Provide the (x, y) coordinate of the cell's center where the given text is located.  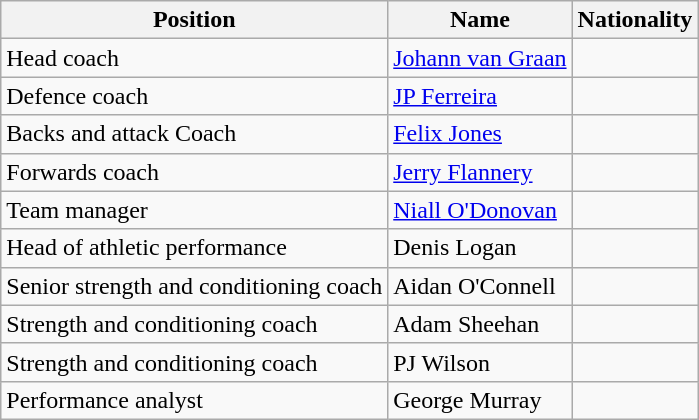
Team manager (194, 210)
Nationality (635, 20)
Jerry Flannery (480, 172)
Performance analyst (194, 400)
George Murray (480, 400)
PJ Wilson (480, 362)
Position (194, 20)
Name (480, 20)
Felix Jones (480, 134)
JP Ferreira (480, 96)
Niall O'Donovan (480, 210)
Defence coach (194, 96)
Backs and attack Coach (194, 134)
Forwards coach (194, 172)
Johann van Graan (480, 58)
Head of athletic performance (194, 248)
Denis Logan (480, 248)
Adam Sheehan (480, 324)
Aidan O'Connell (480, 286)
Head coach (194, 58)
Senior strength and conditioning coach (194, 286)
